Identify which cell holds the provided text, then report its [X, Y] central coordinate. 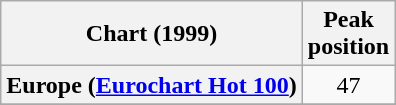
47 [348, 85]
Chart (1999) [152, 34]
Peakposition [348, 34]
Europe (Eurochart Hot 100) [152, 85]
